Pinpoint the cell where the given text exists, returning its [x, y] midpoint coordinate. 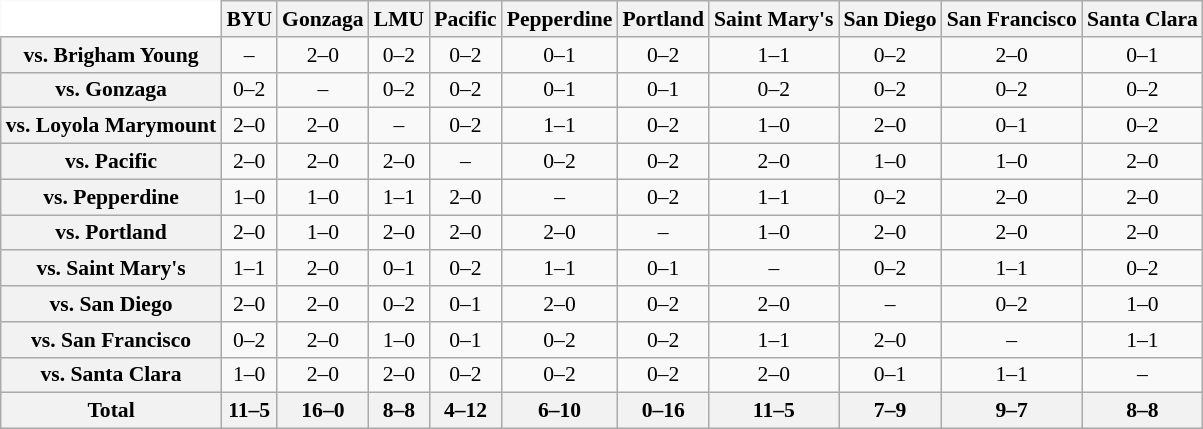
6–10 [560, 411]
Santa Clara [1142, 19]
LMU [399, 19]
Total [112, 411]
Gonzaga [323, 19]
vs. San Diego [112, 304]
Saint Mary's [774, 19]
16–0 [323, 411]
vs. San Francisco [112, 340]
San Diego [890, 19]
Portland [663, 19]
vs. Gonzaga [112, 90]
vs. Saint Mary's [112, 269]
BYU [249, 19]
vs. Pacific [112, 162]
San Francisco [1012, 19]
Pepperdine [560, 19]
vs. Loyola Marymount [112, 126]
vs. Pepperdine [112, 197]
vs. Brigham Young [112, 55]
vs. Portland [112, 233]
Pacific [465, 19]
0–16 [663, 411]
9–7 [1012, 411]
vs. Santa Clara [112, 375]
4–12 [465, 411]
7–9 [890, 411]
